Locate the cell with the specified text and output its (X, Y) center coordinate. 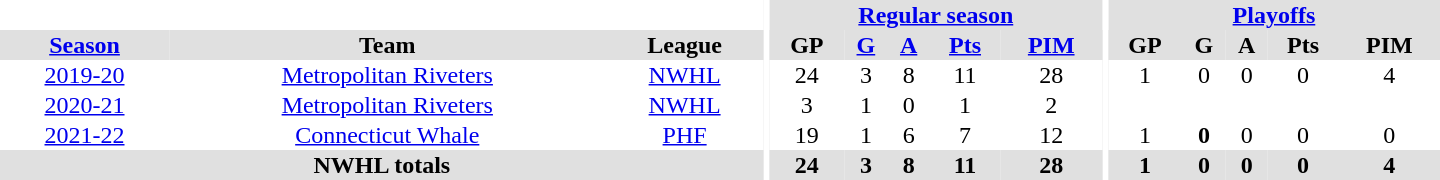
NWHL totals (382, 165)
19 (807, 135)
2 (1052, 105)
12 (1052, 135)
Regular season (936, 15)
Team (387, 45)
7 (964, 135)
Connecticut Whale (387, 135)
League (685, 45)
2020-21 (84, 105)
2021-22 (84, 135)
PHF (685, 135)
Season (84, 45)
Playoffs (1274, 15)
6 (908, 135)
2019-20 (84, 75)
